Provide the (x, y) coordinate of the cell's center where the given text is located.  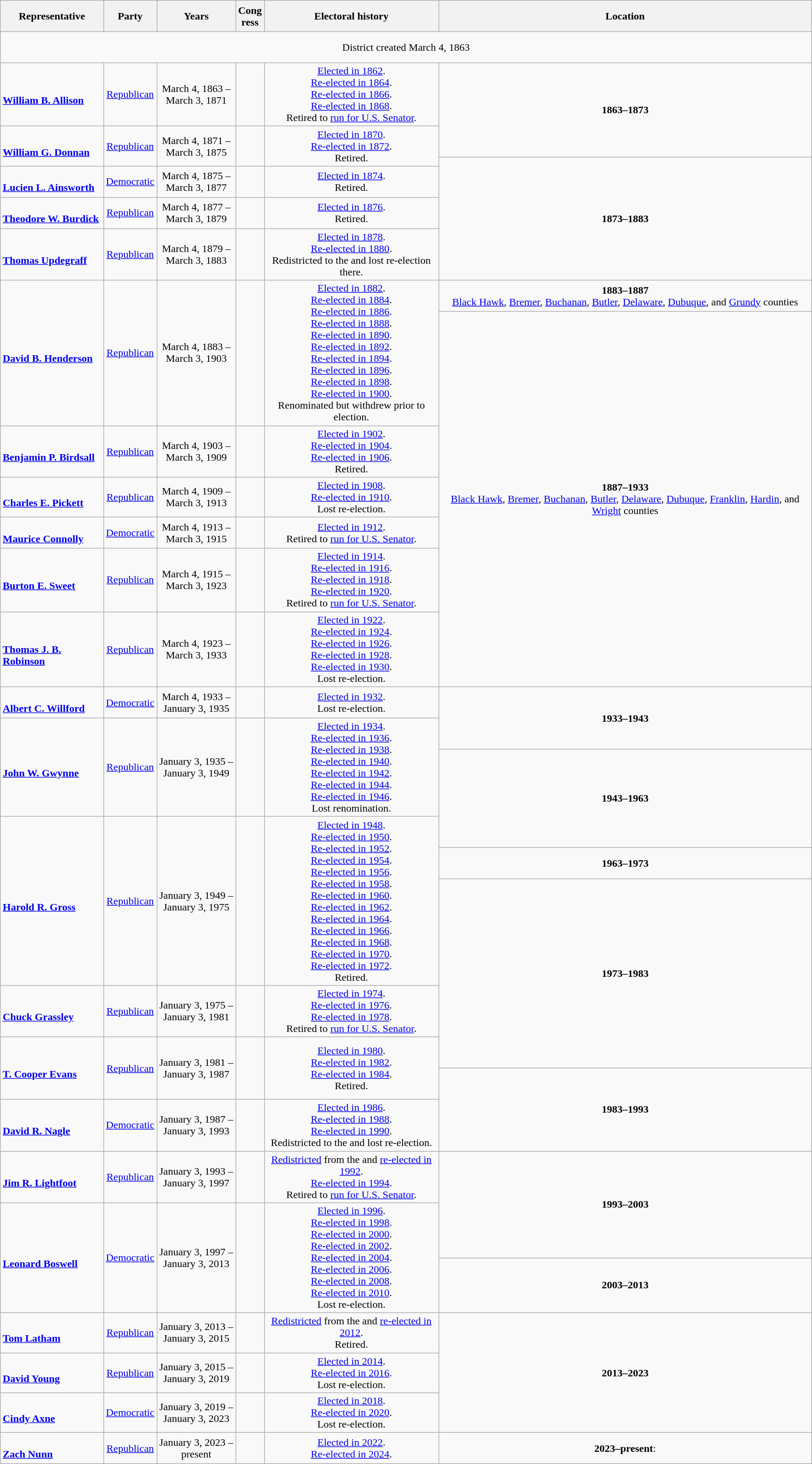
Elected in 1912.Retired to run for U.S. Senator. (351, 533)
March 4, 1923 –March 3, 1933 (196, 649)
1973–1983 (625, 973)
John W. Gwynne (52, 767)
Elected in 1908.Re-elected in 1910.Lost re-election. (351, 497)
Maurice Connolly (52, 533)
1993–2003 (625, 1205)
Chuck Grassley (52, 1011)
Elected in 1876.Retired. (351, 213)
Thomas Updegraff (52, 254)
Redistricted from the and re-elected in 1992.Re-elected in 1994.Retired to run for U.S. Senator. (351, 1177)
Elected in 2014.Re-elected in 2016.Lost re-election. (351, 1373)
Benjamin P. Birdsall (52, 451)
Elected in 1870.Re-elected in 1872.Retired. (351, 146)
Congress (250, 16)
1873–1883 (625, 219)
Burton E. Sweet (52, 580)
March 4, 1915 –March 3, 1923 (196, 580)
March 4, 1863 –March 3, 1871 (196, 95)
Zach Nunn (52, 1448)
Elected in 1902.Re-elected in 1904.Re-elected in 1906.Retired. (351, 451)
1943–1963 (625, 798)
Elected in 1986.Re-elected in 1988.Re-elected in 1990.Redistricted to the and lost re-election. (351, 1125)
William G. Donnan (52, 146)
January 3, 1993 –January 3, 1997 (196, 1177)
Years (196, 16)
January 3, 1997 –January 3, 2013 (196, 1258)
District created March 4, 1863 (406, 47)
March 4, 1903 –March 3, 1909 (196, 451)
Elected in 1980.Re-elected in 1982.Re-elected in 1984.Retired. (351, 1068)
Thomas J. B. Robinson (52, 649)
Elected in 2018.Re-elected in 2020.Lost re-election. (351, 1413)
2023–present: (625, 1448)
1863–1873 (625, 110)
Leonard Boswell (52, 1258)
March 4, 1875 –March 3, 1877 (196, 182)
March 4, 1871 –March 3, 1875 (196, 146)
Elected in 1922.Re-elected in 1924.Re-elected in 1926.Re-elected in 1928.Re-elected in 1930.Lost re-election. (351, 649)
1933–1943 (625, 718)
Harold R. Gross (52, 901)
March 4, 1877 –March 3, 1879 (196, 213)
March 4, 1933 –January 3, 1935 (196, 702)
Location (625, 16)
March 4, 1913 –March 3, 1915 (196, 533)
1887–1933Black Hawk, Bremer, Buchanan, Butler, Delaware, Dubuque, Franklin, Hardin, and Wright counties (625, 499)
Jim R. Lightfoot (52, 1177)
1963–1973 (625, 863)
January 3, 1949 –January 3, 1975 (196, 901)
David Young (52, 1373)
1883–1887Black Hawk, Bremer, Buchanan, Butler, Delaware, Dubuque, and Grundy counties (625, 296)
January 3, 1987 –January 3, 1993 (196, 1125)
January 3, 1935 –January 3, 1949 (196, 767)
January 3, 2019 – January 3, 2023 (196, 1413)
1983–1993 (625, 1110)
William B. Allison (52, 95)
Redistricted from the and re-elected in 2012.Retired. (351, 1333)
March 4, 1909 –March 3, 1913 (196, 497)
David R. Nagle (52, 1125)
Elected in 1934.Re-elected in 1936.Re-elected in 1938.Re-elected in 1940.Re-elected in 1942.Re-elected in 1944.Re-elected in 1946.Lost renomination. (351, 767)
January 3, 1981 –January 3, 1987 (196, 1068)
Party (130, 16)
Elected in 1878.Re-elected in 1880.Redistricted to the and lost re-election there. (351, 254)
Charles E. Pickett (52, 497)
2013–2023 (625, 1373)
Elected in 1974.Re-elected in 1976.Re-elected in 1978.Retired to run for U.S. Senator. (351, 1011)
Lucien L. Ainsworth (52, 182)
March 4, 1883 –March 3, 1903 (196, 353)
Electoral history (351, 16)
David B. Henderson (52, 353)
Elected in 1874.Retired. (351, 182)
Elected in 1932.Lost re-election. (351, 702)
Albert C. Willford (52, 702)
Cindy Axne (52, 1413)
Theodore W. Burdick (52, 213)
Elected in 2022.Re-elected in 2024. (351, 1448)
Elected in 1914.Re-elected in 1916.Re-elected in 1918.Re-elected in 1920.Retired to run for U.S. Senator. (351, 580)
January 3, 2023 –present (196, 1448)
Tom Latham (52, 1333)
March 4, 1879 –March 3, 1883 (196, 254)
T. Cooper Evans (52, 1068)
January 3, 2013 –January 3, 2015 (196, 1333)
Elected in 1862.Re-elected in 1864.Re-elected in 1866.Re-elected in 1868.Retired to run for U.S. Senator. (351, 95)
January 3, 1975 –January 3, 1981 (196, 1011)
2003–2013 (625, 1286)
Representative (52, 16)
January 3, 2015 –January 3, 2019 (196, 1373)
